Capture the cell that displays the provided text and extract its [X, Y] central coordinate. 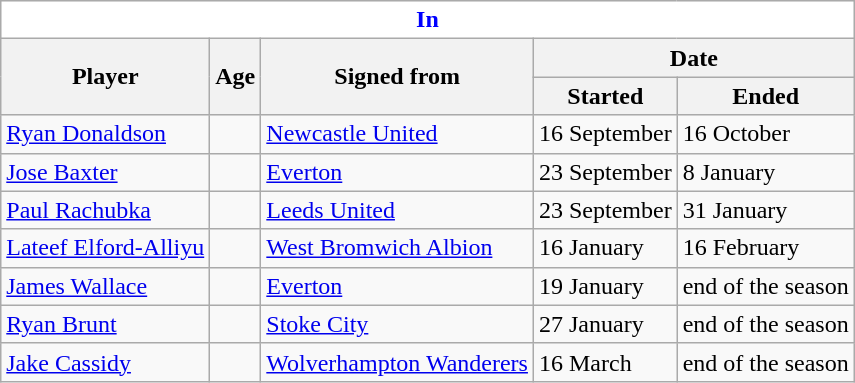
Lateef Elford-Alliyu [106, 248]
Started [605, 96]
In [428, 20]
16 February [766, 248]
8 January [766, 172]
31 January [766, 210]
Player [106, 77]
Paul Rachubka [106, 210]
16 March [605, 362]
West Bromwich Albion [398, 248]
Newcastle United [398, 134]
16 October [766, 134]
James Wallace [106, 286]
Ryan Donaldson [106, 134]
Ryan Brunt [106, 324]
Signed from [398, 77]
16 January [605, 248]
Jake Cassidy [106, 362]
Ended [766, 96]
16 September [605, 134]
Leeds United [398, 210]
Age [236, 77]
Date [694, 58]
Jose Baxter [106, 172]
27 January [605, 324]
Wolverhampton Wanderers [398, 362]
19 January [605, 286]
Stoke City [398, 324]
